Capture the cell that displays the provided text and extract its [x, y] central coordinate. 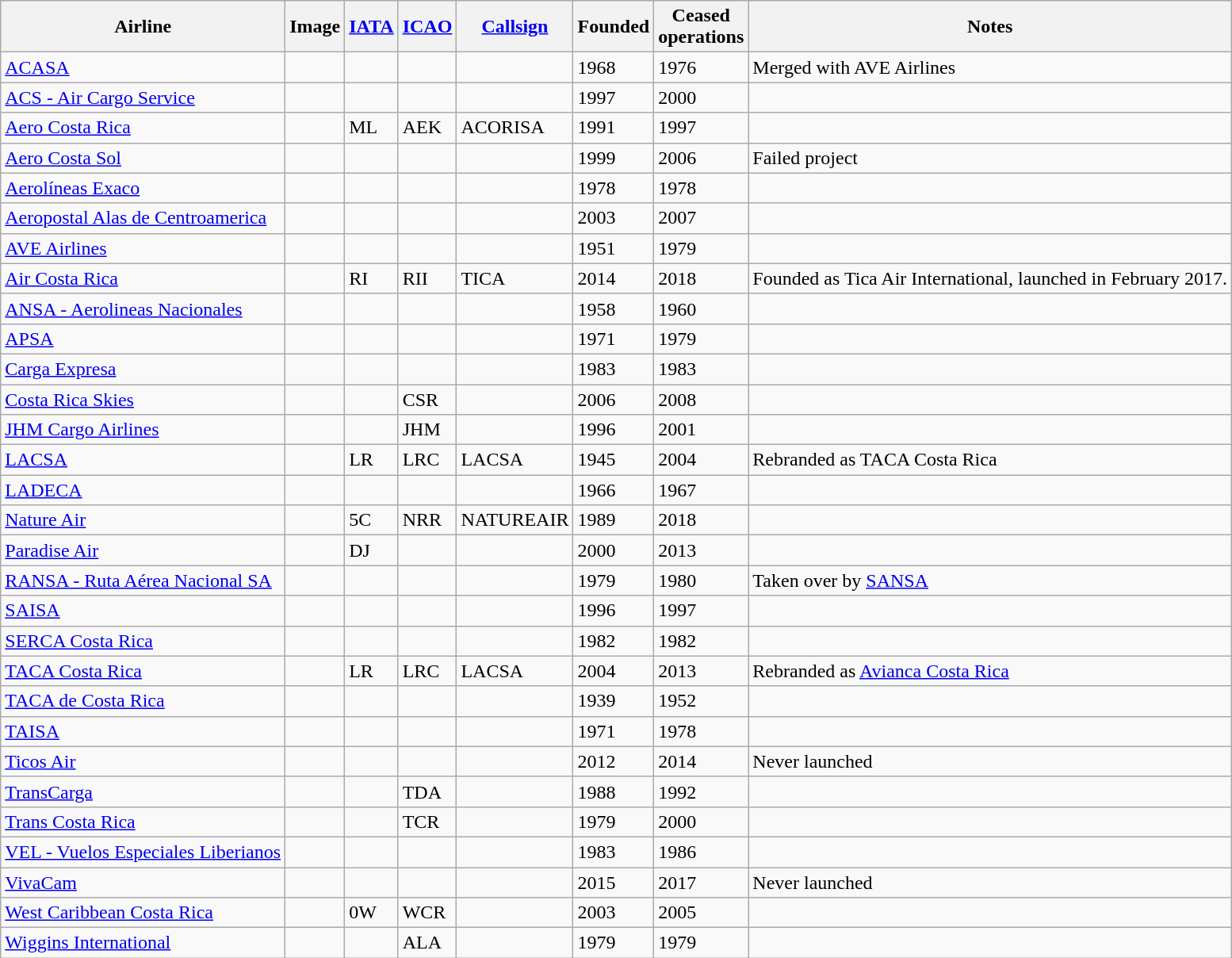
JHM [427, 430]
2017 [701, 883]
ACASA [143, 67]
Ticos Air [143, 761]
ICAO [427, 27]
1991 [614, 128]
Founded [614, 27]
5C [372, 520]
1989 [614, 520]
LADECA [143, 490]
Aero Costa Sol [143, 158]
ACORISA [515, 128]
Notes [990, 27]
WCR [427, 913]
NRR [427, 520]
1999 [614, 158]
1986 [701, 852]
TACA de Costa Rica [143, 701]
TransCarga [143, 791]
SAISA [143, 611]
NATUREAIR [515, 520]
Callsign [515, 27]
Air Costa Rica [143, 278]
1939 [614, 701]
1967 [701, 490]
2008 [701, 399]
West Caribbean Costa Rica [143, 913]
2005 [701, 913]
2012 [614, 761]
2007 [701, 218]
Aeropostal Alas de Centroamerica [143, 218]
CSR [427, 399]
ML [372, 128]
TICA [515, 278]
Nature Air [143, 520]
Carga Expresa [143, 369]
1945 [614, 460]
JHM Cargo Airlines [143, 430]
Rebranded as Avianca Costa Rica [990, 671]
ANSA - Aerolineas Nacionales [143, 308]
TDA [427, 791]
AVE Airlines [143, 248]
Merged with AVE Airlines [990, 67]
Airline [143, 27]
Founded as Tica Air International, launched in February 2017. [990, 278]
AEK [427, 128]
Ceasedoperations [701, 27]
RANSA - Ruta Aérea Nacional SA [143, 581]
1988 [614, 791]
2015 [614, 883]
Paradise Air [143, 550]
TACA Costa Rica [143, 671]
1952 [701, 701]
1958 [614, 308]
DJ [372, 550]
RII [427, 278]
1976 [701, 67]
0W [372, 913]
TAISA [143, 731]
1951 [614, 248]
Taken over by SANSA [990, 581]
1966 [614, 490]
1968 [614, 67]
TCR [427, 822]
VivaCam [143, 883]
Trans Costa Rica [143, 822]
1960 [701, 308]
APSA [143, 339]
Image [316, 27]
1992 [701, 791]
RI [372, 278]
2001 [701, 430]
Wiggins International [143, 943]
1980 [701, 581]
Costa Rica Skies [143, 399]
SERCA Costa Rica [143, 641]
Aerolíneas Exaco [143, 188]
VEL - Vuelos Especiales Liberianos [143, 852]
IATA [372, 27]
Failed project [990, 158]
Aero Costa Rica [143, 128]
ACS - Air Cargo Service [143, 98]
ALA [427, 943]
Rebranded as TACA Costa Rica [990, 460]
